Return (X, Y) of the center of cell containing provided text 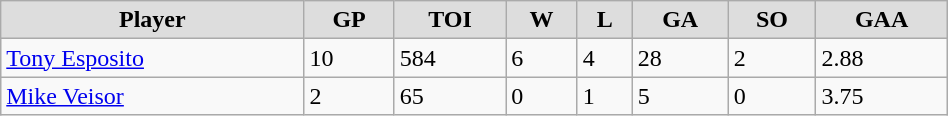
GAA (882, 20)
W (542, 20)
2.88 (882, 58)
SO (772, 20)
1 (604, 96)
4 (604, 58)
GA (680, 20)
6 (542, 58)
584 (450, 58)
GP (349, 20)
28 (680, 58)
3.75 (882, 96)
TOI (450, 20)
Player (152, 20)
L (604, 20)
5 (680, 96)
65 (450, 96)
Mike Veisor (152, 96)
Tony Esposito (152, 58)
10 (349, 58)
